Search for the cell housing the specified text and yield its (x, y) center coordinate. 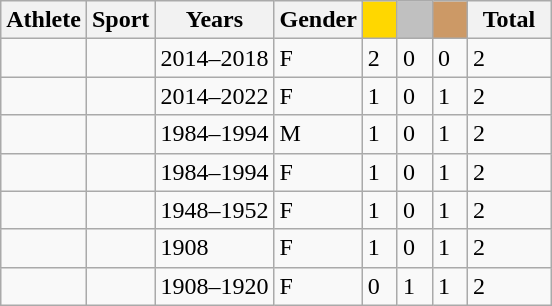
2014–2022 (214, 96)
Years (214, 20)
Total (510, 20)
1948–1952 (214, 210)
Gender (318, 20)
2014–2018 (214, 58)
Athlete (44, 20)
1908 (214, 248)
M (318, 134)
1908–1920 (214, 286)
Sport (120, 20)
